Search for the cell housing the specified text and yield its (X, Y) center coordinate. 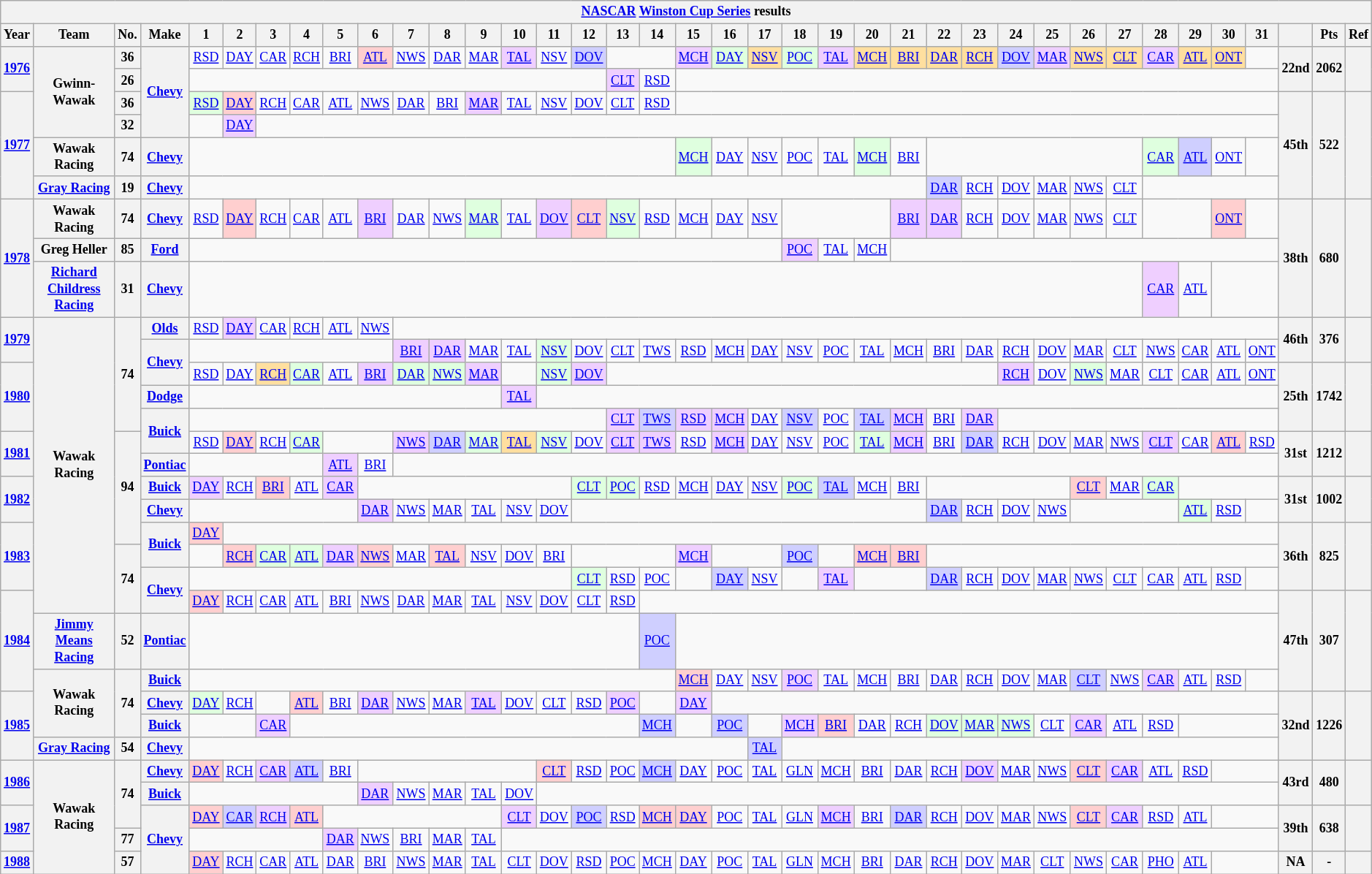
Ford (165, 250)
2062 (1330, 69)
16 (730, 35)
1742 (1330, 397)
22nd (1296, 69)
12 (589, 35)
PHO (1160, 862)
NASCAR Winston Cup Series results (686, 12)
522 (1330, 145)
13 (622, 35)
39th (1296, 828)
Year (18, 35)
1985 (18, 726)
- (1330, 862)
Pts (1330, 35)
1987 (18, 828)
27 (1125, 35)
Team (74, 35)
Make (165, 35)
1976 (18, 69)
376 (1330, 340)
3 (273, 35)
47th (1296, 642)
480 (1330, 783)
1977 (18, 145)
45th (1296, 145)
8 (447, 35)
1981 (18, 454)
18 (800, 35)
25th (1296, 397)
2 (240, 35)
680 (1330, 259)
1226 (1330, 726)
Gwinn-Wawak (74, 92)
20 (872, 35)
638 (1330, 828)
1983 (18, 556)
1980 (18, 397)
1002 (1330, 499)
Ref (1359, 35)
825 (1330, 556)
Jimmy Means Racing (74, 641)
Greg Heller (74, 250)
57 (127, 862)
6 (376, 35)
30 (1229, 35)
1979 (18, 340)
77 (127, 839)
52 (127, 641)
4 (307, 35)
Richard Childress Racing (74, 289)
No. (127, 35)
43rd (1296, 783)
7 (411, 35)
307 (1330, 642)
24 (1016, 35)
1984 (18, 642)
38th (1296, 259)
21 (909, 35)
22 (944, 35)
9 (484, 35)
1 (206, 35)
85 (127, 250)
46th (1296, 340)
15 (693, 35)
1212 (1330, 454)
25 (1052, 35)
11 (554, 35)
10 (519, 35)
32 (127, 126)
54 (127, 748)
Olds (165, 329)
36th (1296, 556)
32nd (1296, 726)
28 (1160, 35)
1988 (18, 862)
NA (1296, 862)
5 (340, 35)
23 (980, 35)
Dodge (165, 396)
14 (657, 35)
17 (765, 35)
94 (127, 488)
29 (1195, 35)
1978 (18, 259)
1986 (18, 783)
1982 (18, 499)
